Return the (X, Y) coordinate for the center point of the cell that contains the specified text.  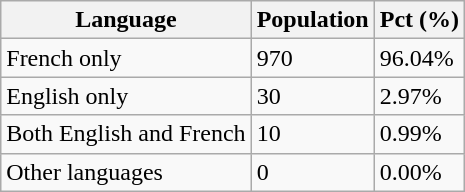
970 (312, 58)
10 (312, 134)
Pct (%) (419, 20)
Language (126, 20)
0.99% (419, 134)
2.97% (419, 96)
Both English and French (126, 134)
0 (312, 172)
Other languages (126, 172)
0.00% (419, 172)
96.04% (419, 58)
30 (312, 96)
Population (312, 20)
French only (126, 58)
English only (126, 96)
